Capture the cell that displays the provided text and extract its [x, y] central coordinate. 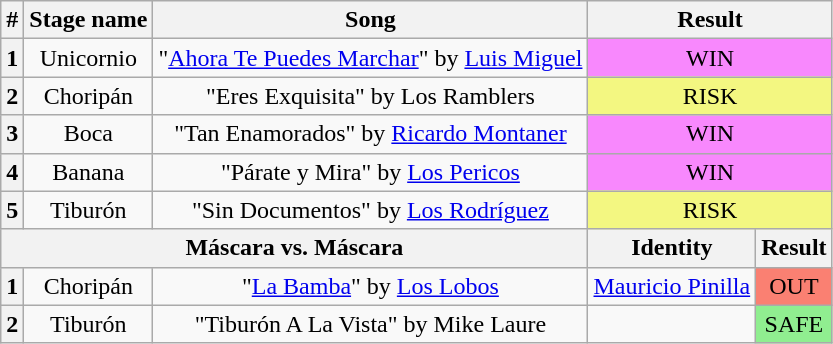
"La Bamba" by Los Lobos [370, 286]
# [12, 20]
Stage name [88, 20]
"Tiburón A La Vista" by Mike Laure [370, 324]
3 [12, 134]
"Párate y Mira" by Los Pericos [370, 172]
"Ahora Te Puedes Marchar" by Luis Miguel [370, 58]
"Eres Exquisita" by Los Ramblers [370, 96]
Identity [672, 248]
5 [12, 210]
Song [370, 20]
Banana [88, 172]
Unicornio [88, 58]
"Tan Enamorados" by Ricardo Montaner [370, 134]
Boca [88, 134]
SAFE [794, 324]
4 [12, 172]
Máscara vs. Máscara [294, 248]
"Sin Documentos" by Los Rodríguez [370, 210]
Mauricio Pinilla [672, 286]
OUT [794, 286]
